Locate the cell with the specified text and output its (x, y) center coordinate. 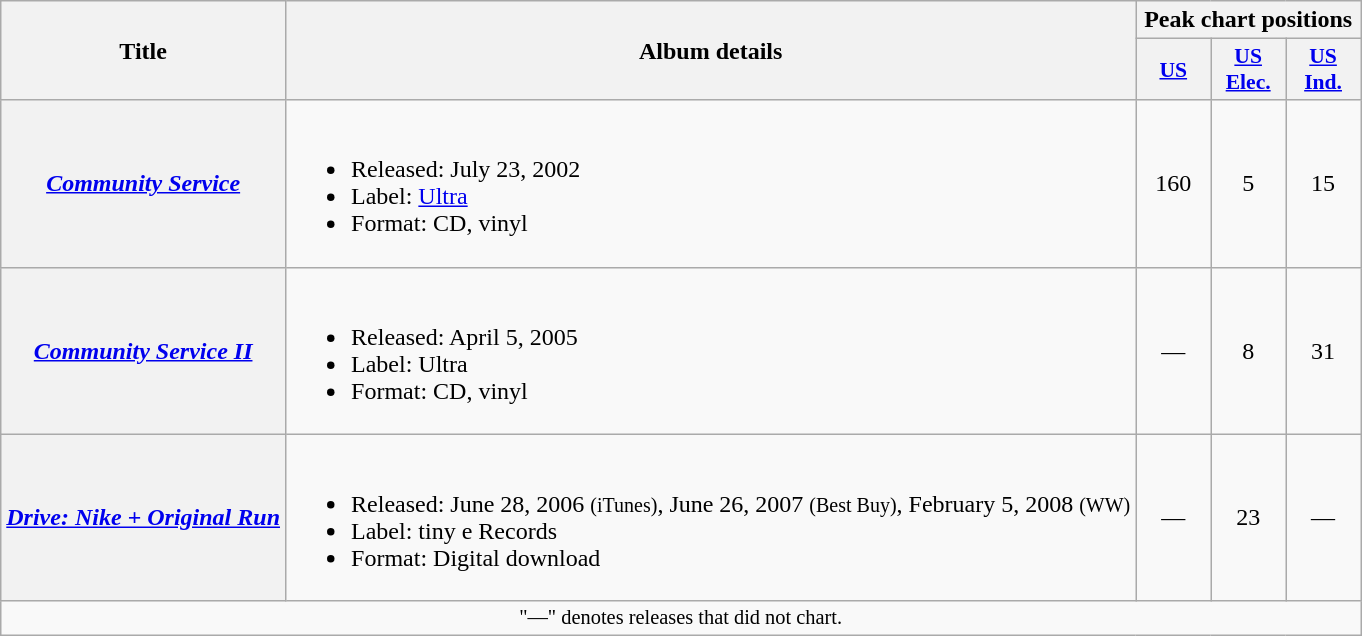
US (1174, 70)
Community Service (144, 184)
US Elec. (1248, 70)
Peak chart positions (1248, 20)
160 (1174, 184)
8 (1248, 350)
"—" denotes releases that did not chart. (681, 618)
Drive: Nike + Original Run (144, 518)
Title (144, 50)
Released: July 23, 2002Label: UltraFormat: CD, vinyl (711, 184)
23 (1248, 518)
31 (1324, 350)
Album details (711, 50)
Community Service II (144, 350)
5 (1248, 184)
15 (1324, 184)
US Ind. (1324, 70)
Released: April 5, 2005Label: UltraFormat: CD, vinyl (711, 350)
Released: June 28, 2006 (iTunes), June 26, 2007 (Best Buy), February 5, 2008 (WW)Label: tiny e RecordsFormat: Digital download (711, 518)
